Extract the [X, Y] coordinate from the center of the cell holding the provided text.  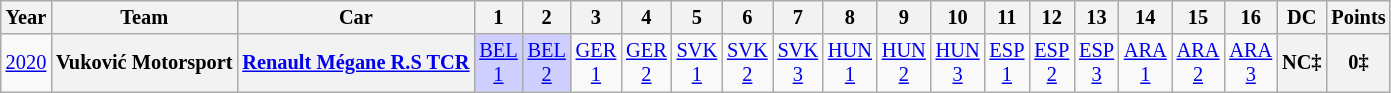
GER1 [596, 63]
SVK2 [747, 63]
7 [798, 17]
16 [1250, 17]
ARA2 [1198, 63]
ESP1 [1008, 63]
5 [697, 17]
BEL2 [547, 63]
SVK3 [798, 63]
12 [1052, 17]
13 [1096, 17]
8 [850, 17]
6 [747, 17]
Year [26, 17]
0‡ [1358, 63]
2020 [26, 63]
3 [596, 17]
1 [498, 17]
4 [646, 17]
ARA1 [1146, 63]
15 [1198, 17]
SVK1 [697, 63]
HUN3 [958, 63]
Renault Mégane R.S TCR [356, 63]
ESP2 [1052, 63]
14 [1146, 17]
BEL1 [498, 63]
9 [904, 17]
GER2 [646, 63]
HUN2 [904, 63]
Vuković Motorsport [144, 63]
2 [547, 17]
ARA3 [1250, 63]
Team [144, 17]
10 [958, 17]
HUN1 [850, 63]
DC [1302, 17]
NC‡ [1302, 63]
Points [1358, 17]
ESP3 [1096, 63]
11 [1008, 17]
Car [356, 17]
